Identify which cell holds the provided text, then report its (X, Y) central coordinate. 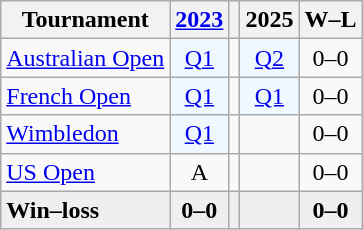
Australian Open (86, 58)
US Open (86, 172)
Wimbledon (86, 134)
Tournament (86, 20)
A (200, 172)
2025 (270, 20)
French Open (86, 96)
Win–loss (86, 210)
Q2 (270, 58)
2023 (200, 20)
W–L (330, 20)
